Find where the given text appears and provide that cell's center as [X, Y] coordinate. 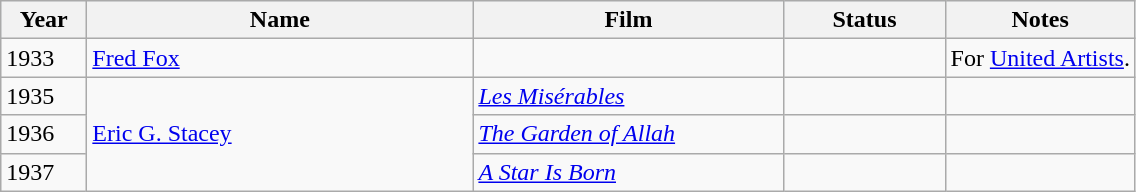
Fred Fox [280, 58]
The Garden of Allah [628, 134]
Status [864, 20]
For United Artists. [1040, 58]
Film [628, 20]
1935 [44, 96]
Year [44, 20]
Les Misérables [628, 96]
A Star Is Born [628, 172]
Eric G. Stacey [280, 134]
1933 [44, 58]
Notes [1040, 20]
1936 [44, 134]
1937 [44, 172]
Name [280, 20]
